Return the (X, Y) coordinate for the center point of the cell that contains the specified text.  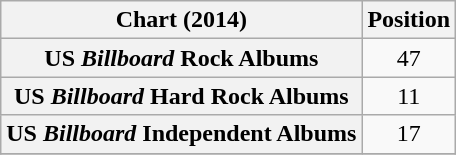
Chart (2014) (182, 20)
17 (409, 134)
US Billboard Independent Albums (182, 134)
11 (409, 96)
Position (409, 20)
47 (409, 58)
US Billboard Rock Albums (182, 58)
US Billboard Hard Rock Albums (182, 96)
